Identify which cell holds the provided text, then report its [X, Y] central coordinate. 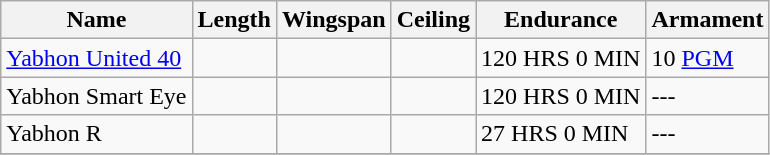
Yabhon R [96, 134]
10 PGM [708, 58]
Name [96, 20]
Armament [708, 20]
Wingspan [334, 20]
Endurance [561, 20]
Yabhon Smart Eye [96, 96]
Length [234, 20]
Ceiling [433, 20]
Yabhon United 40 [96, 58]
27 HRS 0 MIN [561, 134]
